Output the [x, y] coordinate of the center of the cell containing the given text.  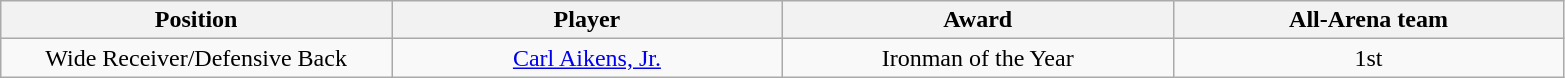
Carl Aikens, Jr. [588, 58]
Position [196, 20]
1st [1368, 58]
Award [978, 20]
Ironman of the Year [978, 58]
Player [588, 20]
Wide Receiver/Defensive Back [196, 58]
All-Arena team [1368, 20]
